Locate the cell with the specified text and output its (x, y) center coordinate. 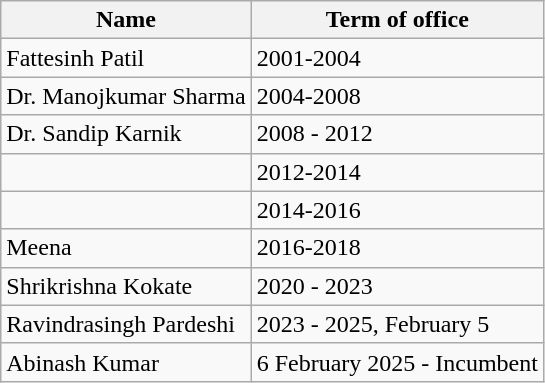
2023 - 2025, February 5 (397, 324)
2004-2008 (397, 96)
Meena (126, 248)
Ravindrasingh Pardeshi (126, 324)
2008 - 2012 (397, 134)
Abinash Kumar (126, 362)
Dr. Sandip Karnik (126, 134)
Name (126, 20)
Shrikrishna Kokate (126, 286)
2016-2018 (397, 248)
2020 - 2023 (397, 286)
2014-2016 (397, 210)
Term of office (397, 20)
2012-2014 (397, 172)
Fattesinh Patil (126, 58)
2001-2004 (397, 58)
Dr. Manojkumar Sharma (126, 96)
6 February 2025 - Incumbent (397, 362)
